Return [x, y] of the center of cell containing provided text 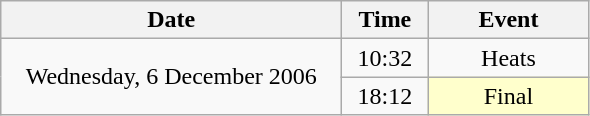
18:12 [385, 96]
Time [385, 20]
Date [172, 20]
Heats [508, 58]
10:32 [385, 58]
Wednesday, 6 December 2006 [172, 77]
Final [508, 96]
Event [508, 20]
